Return the (X, Y) coordinate for the center point of the cell that contains the specified text.  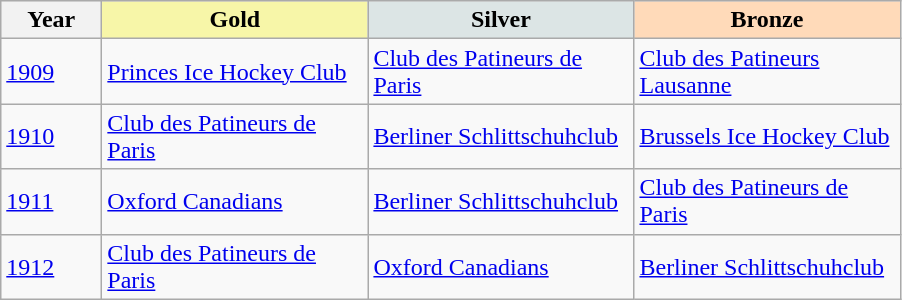
Year (52, 20)
Club des Patineurs Lausanne (767, 72)
Bronze (767, 20)
1910 (52, 136)
1911 (52, 202)
Princes Ice Hockey Club (235, 72)
1912 (52, 266)
Brussels Ice Hockey Club (767, 136)
Silver (501, 20)
1909 (52, 72)
Gold (235, 20)
